Identify which cell holds the provided text, then report its (X, Y) central coordinate. 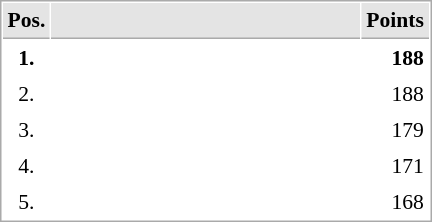
Points (396, 21)
2. (26, 93)
1. (26, 57)
179 (396, 129)
168 (396, 201)
Pos. (26, 21)
5. (26, 201)
4. (26, 165)
3. (26, 129)
171 (396, 165)
